From the cell containing the given text, extract its center point as [x, y] coordinate. 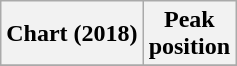
Chart (2018) [72, 34]
Peakposition [189, 34]
